Search for the cell housing the specified text and yield its (x, y) center coordinate. 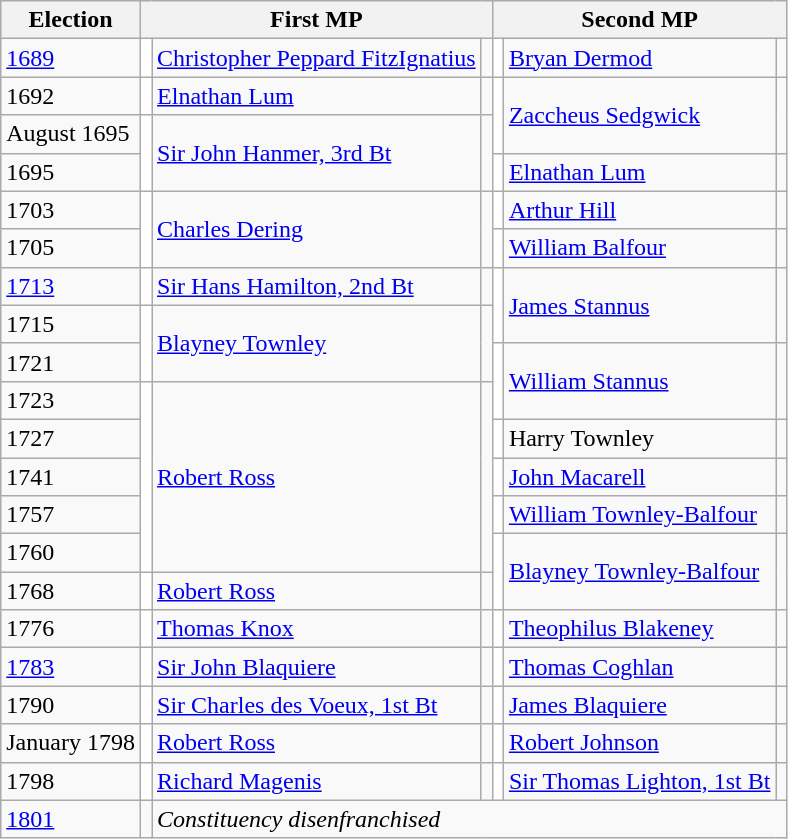
Robert Johnson (640, 743)
Arthur Hill (640, 210)
Second MP (640, 20)
James Stannus (640, 305)
1757 (71, 515)
1721 (71, 362)
1695 (71, 172)
Sir Charles des Voeux, 1st Bt (317, 705)
1689 (71, 58)
Harry Townley (640, 438)
Sir John Hanmer, 3rd Bt (317, 153)
1713 (71, 286)
John Macarell (640, 477)
1798 (71, 781)
Thomas Coghlan (640, 667)
William Stannus (640, 381)
Charles Dering (317, 229)
Richard Magenis (317, 781)
1741 (71, 477)
James Blaquiere (640, 705)
Sir John Blaquiere (317, 667)
1768 (71, 591)
William Balfour (640, 248)
Constituency disenfranchised (470, 819)
Theophilus Blakeney (640, 629)
Blayney Townley-Balfour (640, 572)
1790 (71, 705)
1760 (71, 553)
Sir Hans Hamilton, 2nd Bt (317, 286)
1783 (71, 667)
Christopher Peppard FitzIgnatius (317, 58)
1776 (71, 629)
1692 (71, 96)
Bryan Dermod (640, 58)
1715 (71, 324)
Sir Thomas Lighton, 1st Bt (640, 781)
Thomas Knox (317, 629)
Blayney Townley (317, 343)
August 1695 (71, 134)
1727 (71, 438)
1705 (71, 248)
First MP (316, 20)
Election (71, 20)
1703 (71, 210)
Zaccheus Sedgwick (640, 115)
January 1798 (71, 743)
1723 (71, 400)
1801 (71, 819)
William Townley-Balfour (640, 515)
